Output the (x, y) coordinate of the center of the cell containing the given text.  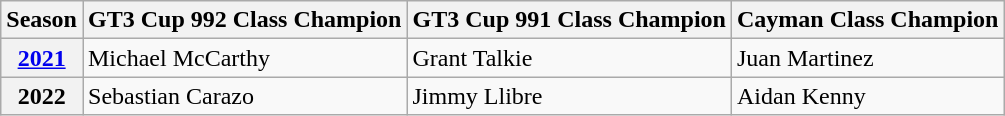
GT3 Cup 992 Class Champion (244, 20)
2022 (42, 96)
Sebastian Carazo (244, 96)
Aidan Kenny (867, 96)
Michael McCarthy (244, 58)
2021 (42, 58)
Cayman Class Champion (867, 20)
Grant Talkie (569, 58)
Juan Martinez (867, 58)
Season (42, 20)
GT3 Cup 991 Class Champion (569, 20)
Jimmy Llibre (569, 96)
